Extract the (x, y) coordinate from the center of the cell holding the provided text.  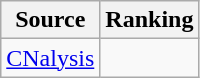
Source (50, 20)
CNalysis (50, 58)
Ranking (150, 20)
